Determine the (x, y) coordinate at the center of the cell enclosing the given text.  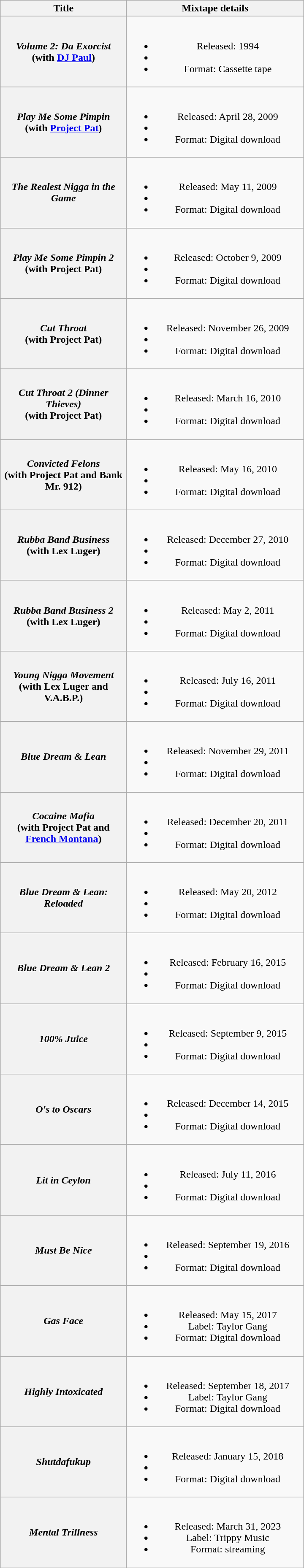
Cocaine Mafia(with Project Pat and French Montana) (63, 827)
Shutdafukup (63, 1462)
Released: October 9, 2009Format: Digital download (215, 263)
Play Me Some Pimpin 2(with Project Pat) (63, 263)
Released: May 2, 2011Format: Digital download (215, 615)
Mixtape details (215, 8)
Released: May 16, 2010Format: Digital download (215, 474)
100% Juice (63, 1039)
Convicted Felons(with Project Pat and Bank Mr. 912) (63, 474)
Released: April 28, 2009Format: Digital download (215, 122)
The Realest Nigga in the Game (63, 192)
Blue Dream & Lean (63, 756)
Released: May 11, 2009Format: Digital download (215, 192)
Released: November 29, 2011Format: Digital download (215, 756)
Released: December 27, 2010Format: Digital download (215, 545)
Volume 2: Da Exorcist(with DJ Paul) (63, 51)
Blue Dream & Lean: Reloaded (63, 898)
Highly Intoxicated (63, 1391)
O's to Oscars (63, 1109)
Released: January 15, 2018Format: Digital download (215, 1462)
Title (63, 8)
Released: May 20, 2012Format: Digital download (215, 898)
Young Nigga Movement(with Lex Luger and V.A.B.P.) (63, 686)
Blue Dream & Lean 2 (63, 968)
Released: September 19, 2016Format: Digital download (215, 1250)
Released: September 18, 2017Label: Taylor GangFormat: Digital download (215, 1391)
Lit in Ceylon (63, 1180)
Released: November 26, 2009Format: Digital download (215, 333)
Released: September 9, 2015Format: Digital download (215, 1039)
Released: May 15, 2017Label: Taylor GangFormat: Digital download (215, 1321)
Released: March 31, 2023Label: Trippy MusicFormat: streaming (215, 1532)
Rubba Band Business(with Lex Luger) (63, 545)
Released: February 16, 2015Format: Digital download (215, 968)
Play Me Some Pimpin(with Project Pat) (63, 122)
Released: 1994Format: Cassette tape (215, 51)
Must Be Nice (63, 1250)
Released: July 11, 2016Format: Digital download (215, 1180)
Released: December 20, 2011Format: Digital download (215, 827)
Released: December 14, 2015Format: Digital download (215, 1109)
Cut Throat 2 (Dinner Thieves)(with Project Pat) (63, 404)
Released: July 16, 2011Format: Digital download (215, 686)
Cut Throat(with Project Pat) (63, 333)
Gas Face (63, 1321)
Rubba Band Business 2(with Lex Luger) (63, 615)
Mental Trillness (63, 1532)
Released: March 16, 2010Format: Digital download (215, 404)
